Return (X, Y) of the center of cell containing provided text 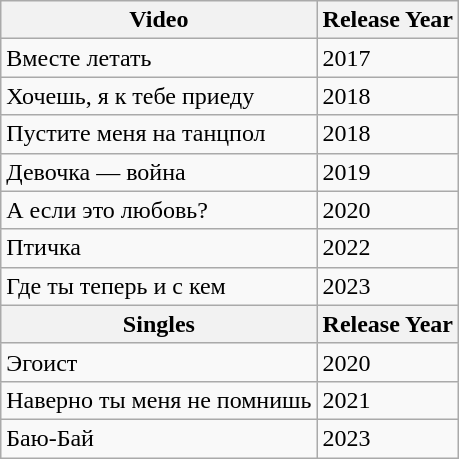
Video (159, 20)
Наверно ты меня не помнишь (159, 400)
Эгоист (159, 362)
2019 (388, 172)
Где ты теперь и с кем (159, 286)
А если это любовь? (159, 210)
2017 (388, 58)
Птичка (159, 248)
Пустите меня на танцпол (159, 134)
Singles (159, 324)
Баю-Бай (159, 438)
Девочка — война (159, 172)
Вместе летать (159, 58)
2022 (388, 248)
2021 (388, 400)
Хочешь, я к тебе приеду (159, 96)
